Find where the given text appears and provide that cell's center as (X, Y) coordinate. 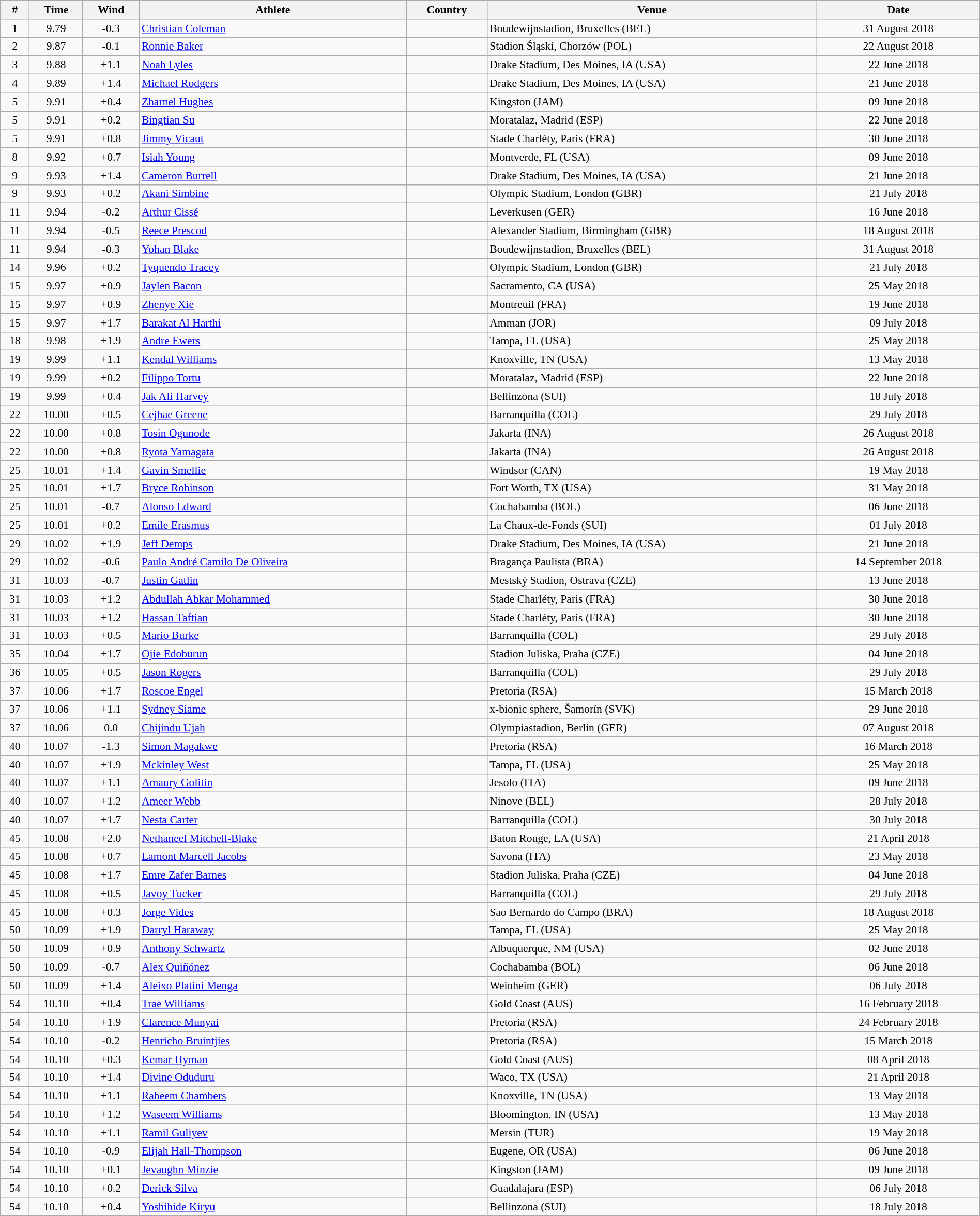
Divine Oduduru (273, 1078)
Alexander Stadium, Birmingham (GBR) (652, 231)
Akani Simbine (273, 194)
16 February 2018 (898, 1004)
Amaury Golitin (273, 783)
Country (447, 10)
Amman (JOR) (652, 323)
Jeff Demps (273, 544)
Alonso Edward (273, 507)
Isiah Young (273, 157)
Jesolo (ITA) (652, 783)
Zhenye Xie (273, 304)
Ramil Guliyev (273, 1133)
Fort Worth, TX (USA) (652, 488)
# (15, 10)
9.98 (56, 341)
Ojie Edoburun (273, 654)
Tyquendo Tracey (273, 268)
Jaylen Bacon (273, 286)
Roscoe Engel (273, 691)
Arthur Cissé (273, 212)
Stadion Śląski, Chorzów (POL) (652, 47)
Reece Prescod (273, 231)
Venue (652, 10)
Emre Zafer Barnes (273, 875)
-0.6 (111, 562)
8 (15, 157)
Elijah Hall-Thompson (273, 1151)
Nesta Carter (273, 820)
+2.0 (111, 838)
9.88 (56, 65)
23 May 2018 (898, 857)
Jevaughn Minzie (273, 1170)
Simon Magakwe (273, 746)
9.96 (56, 268)
Mckinley West (273, 765)
18 (15, 341)
9.89 (56, 84)
Montverde, FL (USA) (652, 157)
13 June 2018 (898, 581)
Darryl Haraway (273, 930)
Savona (ITA) (652, 857)
Bingtian Su (273, 120)
Kendal Williams (273, 360)
Yohan Blake (273, 249)
Filippo Tortu (273, 378)
Cejhae Greene (273, 415)
Date (898, 10)
Bloomington, IN (USA) (652, 1115)
10.05 (56, 673)
Albuquerque, NM (USA) (652, 949)
08 April 2018 (898, 1059)
Ronnie Baker (273, 47)
Clarence Munyai (273, 1023)
-0.1 (111, 47)
Bryce Robinson (273, 488)
Andre Ewers (273, 341)
Montreuil (FRA) (652, 304)
Abdullah Abkar Mohammed (273, 599)
Paulo André Camilo De Oliveira (273, 562)
Anthony Schwartz (273, 949)
01 July 2018 (898, 526)
1 (15, 28)
Lamont Marcell Jacobs (273, 857)
02 June 2018 (898, 949)
La Chaux-de-Fonds (SUI) (652, 526)
Raheem Chambers (273, 1096)
3 (15, 65)
9.79 (56, 28)
Gavin Smellie (273, 470)
Trae Williams (273, 1004)
36 (15, 673)
Mestský Stadion, Ostrava (CZE) (652, 581)
Justin Gatlin (273, 581)
Windsor (CAN) (652, 470)
Jimmy Vicaut (273, 139)
Waseem Williams (273, 1115)
Baton Rouge, LA (USA) (652, 838)
Noah Lyles (273, 65)
2 (15, 47)
Barakat Al Harthi (273, 323)
+0.1 (111, 1170)
-0.9 (111, 1151)
Bragança Paulista (BRA) (652, 562)
Wind (111, 10)
14 (15, 268)
Kemar Hyman (273, 1059)
Michael Rodgers (273, 84)
16 March 2018 (898, 746)
Athlete (273, 10)
Derick Silva (273, 1188)
Javoy Tucker (273, 894)
9.87 (56, 47)
4 (15, 84)
Jak Ali Harvey (273, 396)
Guadalajara (ESP) (652, 1188)
Alex Quiñónez (273, 967)
Sydney Siame (273, 710)
Nethaneel Mitchell-Blake (273, 838)
09 July 2018 (898, 323)
Yoshihide Kiryu (273, 1207)
Leverkusen (GER) (652, 212)
10.04 (56, 654)
-1.3 (111, 746)
Christian Coleman (273, 28)
Cameron Burrell (273, 176)
29 June 2018 (898, 710)
Jorge Vides (273, 912)
31 May 2018 (898, 488)
35 (15, 654)
Tosin Ogunode (273, 434)
Henricho Bruintjies (273, 1041)
Waco, TX (USA) (652, 1078)
Sao Bernardo do Campo (BRA) (652, 912)
0.0 (111, 728)
Olympiastadion, Berlin (GER) (652, 728)
Ninove (BEL) (652, 802)
Aleixo Platini Menga (273, 986)
Zharnel Hughes (273, 102)
Weinheim (GER) (652, 986)
Sacramento, CA (USA) (652, 286)
14 September 2018 (898, 562)
Chijindu Ujah (273, 728)
x-bionic sphere, Šamorín (SVK) (652, 710)
Mersin (TUR) (652, 1133)
Eugene, OR (USA) (652, 1151)
22 August 2018 (898, 47)
24 February 2018 (898, 1023)
9.92 (56, 157)
30 July 2018 (898, 820)
Jason Rogers (273, 673)
Mario Burke (273, 636)
07 August 2018 (898, 728)
Emile Erasmus (273, 526)
28 July 2018 (898, 802)
-0.5 (111, 231)
19 June 2018 (898, 304)
Ameer Webb (273, 802)
16 June 2018 (898, 212)
Ryota Yamagata (273, 452)
Time (56, 10)
Hassan Taftian (273, 618)
